Determine the [X, Y] coordinate at the center of the cell enclosing the given text.  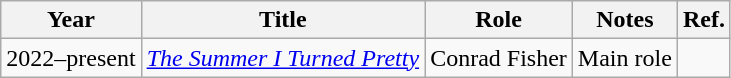
The Summer I Turned Pretty [282, 58]
Conrad Fisher [499, 58]
Main role [624, 58]
Year [71, 20]
Role [499, 20]
Ref. [704, 20]
Title [282, 20]
Notes [624, 20]
2022–present [71, 58]
